Determine the [X, Y] coordinate at the center of the cell enclosing the given text.  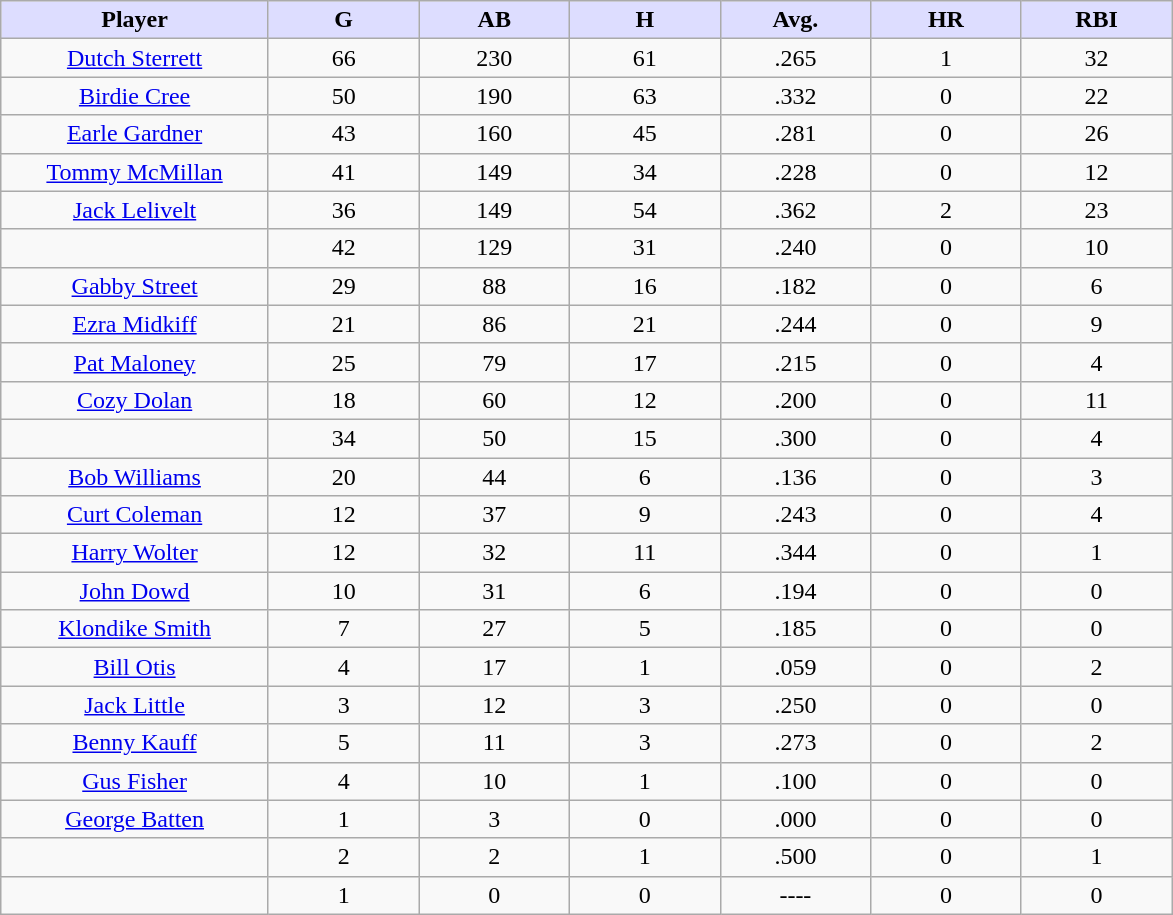
60 [494, 400]
Earle Gardner [135, 134]
79 [494, 362]
.344 [796, 553]
63 [646, 96]
88 [494, 286]
RBI [1096, 20]
.240 [796, 248]
.228 [796, 172]
.182 [796, 286]
41 [344, 172]
160 [494, 134]
.200 [796, 400]
26 [1096, 134]
.273 [796, 743]
.059 [796, 667]
23 [1096, 210]
27 [494, 629]
29 [344, 286]
H [646, 20]
16 [646, 286]
.100 [796, 781]
Klondike Smith [135, 629]
129 [494, 248]
22 [1096, 96]
Jack Little [135, 705]
54 [646, 210]
.215 [796, 362]
Bob Williams [135, 477]
230 [494, 58]
.332 [796, 96]
Jack Lelivelt [135, 210]
AB [494, 20]
Tommy McMillan [135, 172]
18 [344, 400]
42 [344, 248]
61 [646, 58]
---- [796, 895]
66 [344, 58]
20 [344, 477]
.265 [796, 58]
7 [344, 629]
.136 [796, 477]
Avg. [796, 20]
.281 [796, 134]
37 [494, 515]
G [344, 20]
.244 [796, 324]
15 [646, 438]
Birdie Cree [135, 96]
.185 [796, 629]
Gabby Street [135, 286]
Dutch Sterrett [135, 58]
.362 [796, 210]
.250 [796, 705]
Bill Otis [135, 667]
Player [135, 20]
43 [344, 134]
George Batten [135, 819]
25 [344, 362]
John Dowd [135, 591]
HR [946, 20]
Curt Coleman [135, 515]
86 [494, 324]
Harry Wolter [135, 553]
.243 [796, 515]
190 [494, 96]
36 [344, 210]
44 [494, 477]
Cozy Dolan [135, 400]
Benny Kauff [135, 743]
.000 [796, 819]
Ezra Midkiff [135, 324]
.300 [796, 438]
Pat Maloney [135, 362]
Gus Fisher [135, 781]
.194 [796, 591]
45 [646, 134]
.500 [796, 857]
